Detect which cell encompasses the target text, then output its [X, Y] center coordinate. 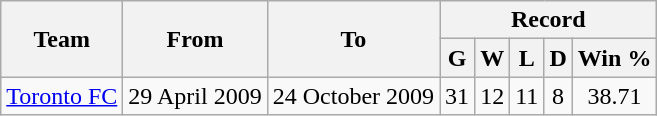
11 [527, 96]
W [492, 58]
38.71 [614, 96]
Team [62, 39]
Win % [614, 58]
To [353, 39]
24 October 2009 [353, 96]
From [195, 39]
29 April 2009 [195, 96]
12 [492, 96]
L [527, 58]
G [458, 58]
31 [458, 96]
Toronto FC [62, 96]
D [558, 58]
Record [548, 20]
8 [558, 96]
